Extract the [X, Y] coordinate from the center of the cell holding the provided text.  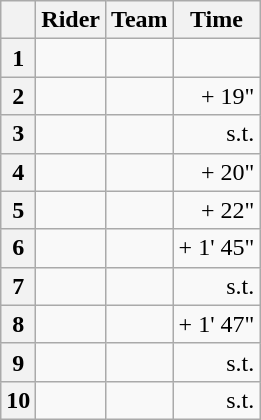
+ 22" [216, 210]
Team [140, 20]
2 [18, 96]
Time [216, 20]
+ 1' 45" [216, 248]
4 [18, 172]
9 [18, 362]
Rider [71, 20]
8 [18, 324]
+ 19" [216, 96]
3 [18, 134]
1 [18, 58]
+ 1' 47" [216, 324]
7 [18, 286]
6 [18, 248]
+ 20" [216, 172]
5 [18, 210]
10 [18, 400]
